Output the [x, y] coordinate of the center of the cell containing the given text.  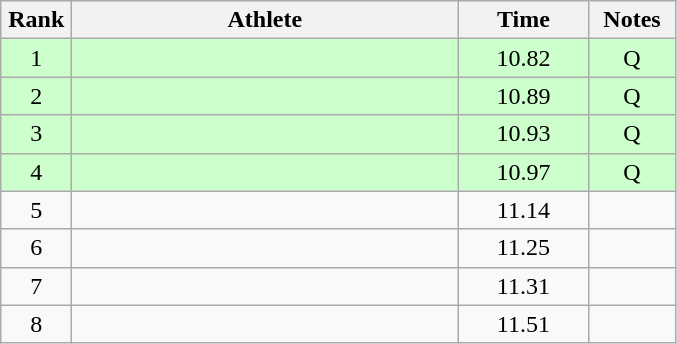
11.14 [524, 210]
Athlete [265, 20]
10.89 [524, 96]
7 [36, 286]
3 [36, 134]
2 [36, 96]
10.93 [524, 134]
6 [36, 248]
11.31 [524, 286]
1 [36, 58]
4 [36, 172]
10.97 [524, 172]
Notes [632, 20]
Rank [36, 20]
8 [36, 324]
Time [524, 20]
10.82 [524, 58]
11.51 [524, 324]
11.25 [524, 248]
5 [36, 210]
